Output the [X, Y] coordinate of the center of the cell containing the given text.  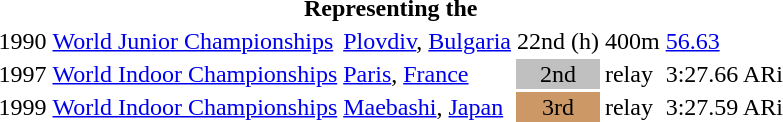
3rd [558, 107]
22nd (h) [558, 41]
2nd [558, 74]
World Junior Championships [195, 41]
Paris, France [428, 74]
Maebashi, Japan [428, 107]
400m [632, 41]
Plovdiv, Bulgaria [428, 41]
